From the cell containing the given text, extract its center point as (x, y) coordinate. 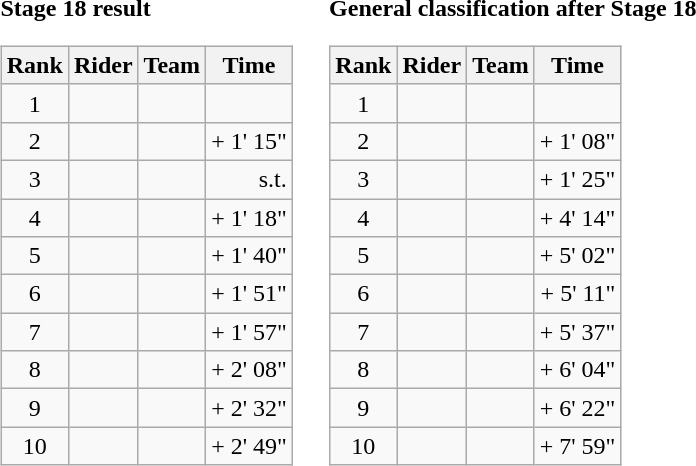
+ 7' 59" (578, 446)
+ 1' 25" (578, 179)
+ 1' 18" (250, 217)
+ 1' 40" (250, 256)
+ 1' 51" (250, 294)
+ 1' 08" (578, 141)
+ 2' 08" (250, 370)
s.t. (250, 179)
+ 5' 37" (578, 332)
+ 1' 15" (250, 141)
+ 5' 02" (578, 256)
+ 1' 57" (250, 332)
+ 4' 14" (578, 217)
+ 2' 49" (250, 446)
+ 2' 32" (250, 408)
+ 6' 22" (578, 408)
+ 5' 11" (578, 294)
+ 6' 04" (578, 370)
